For the text-containing cell, return its midpoint in (x, y) coordinate format. 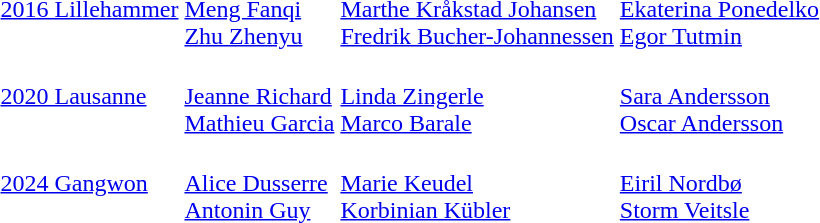
Sara AnderssonOscar Andersson (719, 96)
Jeanne RichardMathieu Garcia (260, 96)
Linda ZingerleMarco Barale (477, 96)
